Scan for the cell matching the given text and deliver its (X, Y) coordinate at center. 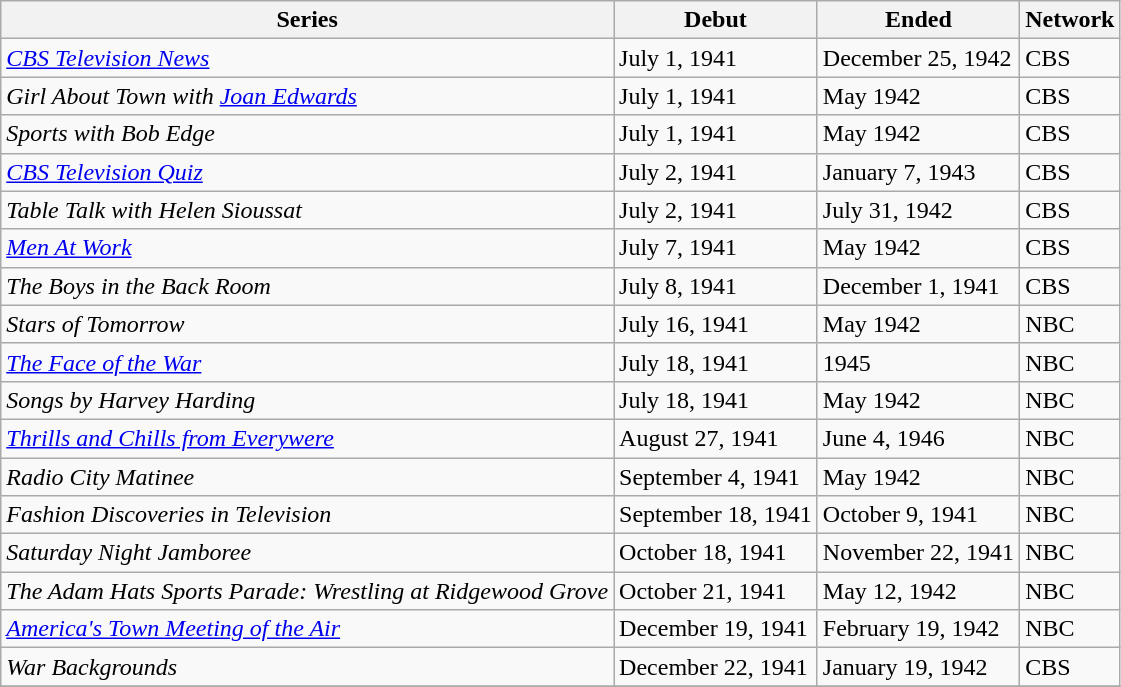
January 7, 1943 (918, 172)
July 7, 1941 (716, 248)
February 19, 1942 (918, 629)
June 4, 1946 (918, 438)
December 25, 1942 (918, 58)
The Boys in the Back Room (308, 286)
Network (1070, 20)
Debut (716, 20)
Radio City Matinee (308, 477)
Girl About Town with Joan Edwards (308, 96)
Saturday Night Jamboree (308, 553)
November 22, 1941 (918, 553)
Stars of Tomorrow (308, 324)
The Face of the War (308, 362)
December 22, 1941 (716, 667)
America's Town Meeting of the Air (308, 629)
September 18, 1941 (716, 515)
Songs by Harvey Harding (308, 400)
Table Talk with Helen Sioussat (308, 210)
The Adam Hats Sports Parade: Wrestling at Ridgewood Grove (308, 591)
July 31, 1942 (918, 210)
CBS Television News (308, 58)
December 19, 1941 (716, 629)
Fashion Discoveries in Television (308, 515)
Sports with Bob Edge (308, 134)
July 16, 1941 (716, 324)
August 27, 1941 (716, 438)
Men At Work (308, 248)
Series (308, 20)
October 18, 1941 (716, 553)
December 1, 1941 (918, 286)
October 9, 1941 (918, 515)
May 12, 1942 (918, 591)
Ended (918, 20)
January 19, 1942 (918, 667)
July 8, 1941 (716, 286)
October 21, 1941 (716, 591)
September 4, 1941 (716, 477)
War Backgrounds (308, 667)
1945 (918, 362)
Thrills and Chills from Everywere (308, 438)
CBS Television Quiz (308, 172)
